Detect which cell encompasses the target text, then output its (x, y) center coordinate. 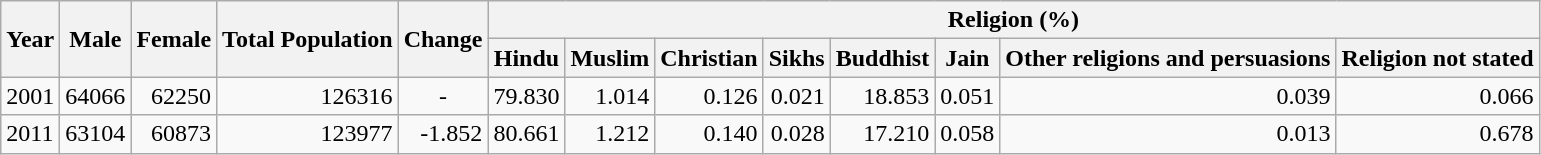
63104 (96, 134)
Total Population (308, 39)
0.013 (1168, 134)
64066 (96, 96)
Buddhist (882, 58)
2011 (30, 134)
62250 (174, 96)
0.066 (1438, 96)
Female (174, 39)
Change (443, 39)
Jain (968, 58)
0.039 (1168, 96)
0.051 (968, 96)
17.210 (882, 134)
0.058 (968, 134)
0.126 (709, 96)
Year (30, 39)
0.021 (796, 96)
Male (96, 39)
Religion not stated (1438, 58)
Hindu (526, 58)
Muslim (610, 58)
123977 (308, 134)
- (443, 96)
2001 (30, 96)
0.140 (709, 134)
Christian (709, 58)
Sikhs (796, 58)
126316 (308, 96)
Religion (%) (1014, 20)
1.212 (610, 134)
0.028 (796, 134)
-1.852 (443, 134)
79.830 (526, 96)
1.014 (610, 96)
60873 (174, 134)
80.661 (526, 134)
18.853 (882, 96)
Other religions and persuasions (1168, 58)
0.678 (1438, 134)
